Extract the [x, y] coordinate from the center of the cell holding the provided text.  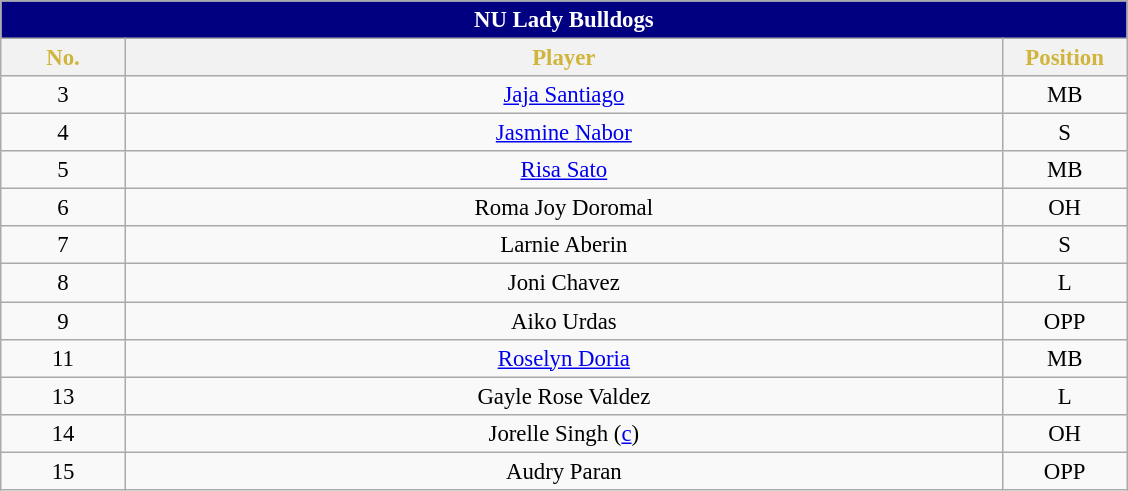
Larnie Aberin [564, 245]
14 [64, 433]
7 [64, 245]
Roma Joy Doromal [564, 208]
5 [64, 170]
Player [564, 58]
Joni Chavez [564, 283]
Roselyn Doria [564, 358]
Audry Paran [564, 471]
13 [64, 396]
Position [1064, 58]
No. [64, 58]
8 [64, 283]
15 [64, 471]
9 [64, 321]
Aiko Urdas [564, 321]
11 [64, 358]
6 [64, 208]
Jaja Santiago [564, 95]
Risa Sato [564, 170]
NU Lady Bulldogs [564, 20]
Gayle Rose Valdez [564, 396]
3 [64, 95]
Jasmine Nabor [564, 133]
4 [64, 133]
Jorelle Singh (c) [564, 433]
